Scan for the cell matching the given text and deliver its [x, y] coordinate at center. 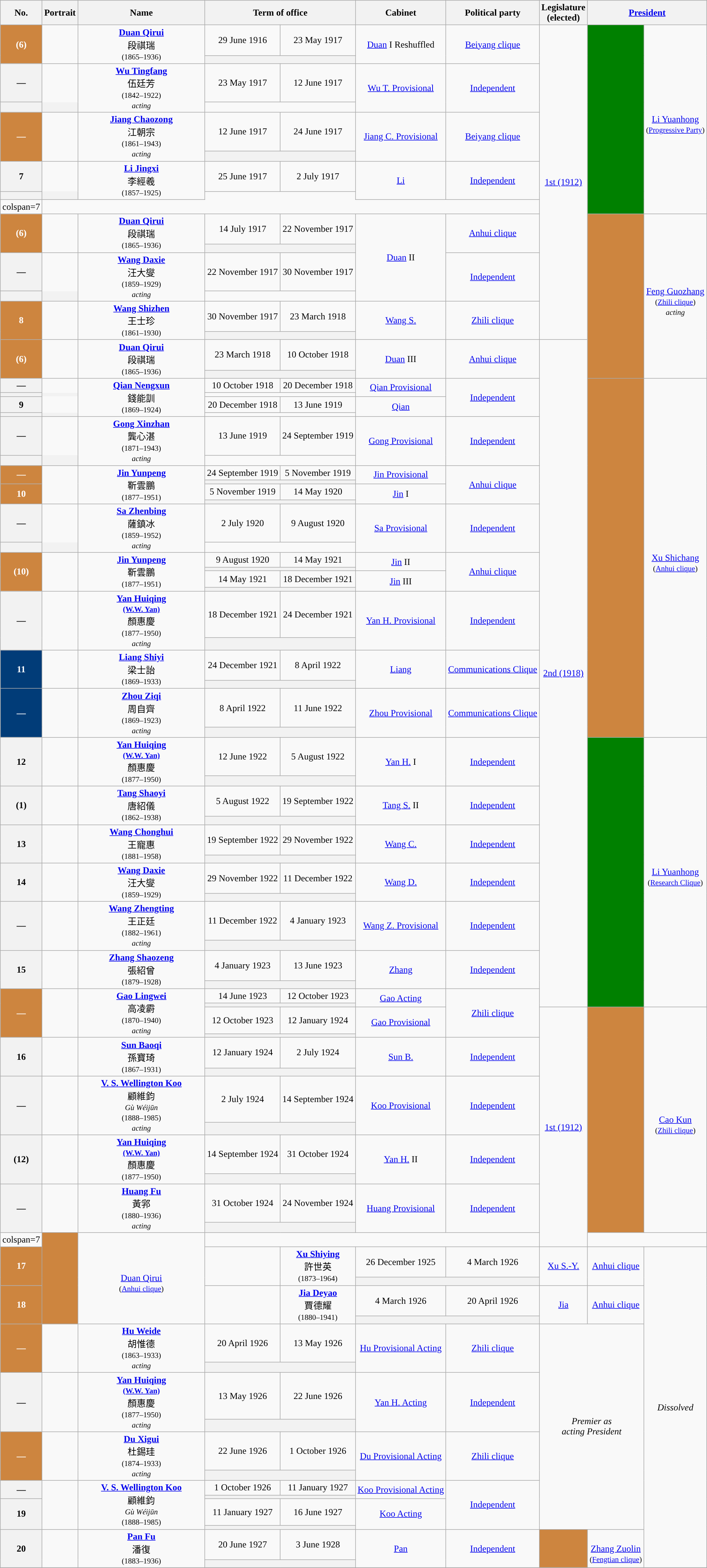
Jiang Chaozong江朝宗(1861–1943)acting [141, 137]
Cao Kun(Zhili clique) [675, 1120]
Huang Provisional [401, 1208]
13 June 1923 [318, 965]
24 November 1924 [318, 1203]
3 June 1928 [318, 1544]
2 July 1917 [318, 176]
Yan H. II [401, 1159]
Gao Lingwei高凌霨(1870–1940)acting [141, 1013]
Zhang Zuolin(Fengtian clique) [616, 1549]
2 July 1920 [243, 523]
Gao Acting [401, 998]
Dissolved [675, 1407]
Sa Zhenbing薩鎮冰(1859–1952)acting [141, 528]
14 [21, 882]
Sun Baoqi孫寶琦(1867–1931) [141, 1057]
Koo Provisional Acting [401, 1490]
Yan H. I [401, 762]
11 June 1922 [318, 708]
Koo Acting [401, 1514]
Zhou Provisional [401, 713]
14 July 1917 [243, 229]
16 [21, 1057]
V. S. Wellington Koo顧維鈞Gù Wéijūn(1888–1985) [141, 1505]
Jia [563, 1305]
Duan II [401, 257]
Yan H. Acting [401, 1402]
7 [21, 176]
20 [21, 1549]
Du Xigui杜錫珪(1874–1933)acting [141, 1456]
Wu Tingfang伍廷芳(1842–1922)acting [141, 88]
Duan I Reshuffled [401, 44]
Li [401, 180]
Duan Qirui(Anhui clique) [141, 1278]
Wang Daxie汪大燮(1859–1929) [141, 882]
Du Provisional Acting [401, 1456]
20 June 1927 [243, 1544]
26 December 1925 [401, 1262]
Portrait [60, 13]
No. [21, 13]
Jin III [401, 581]
Qian Provisional [401, 387]
Huang Fu黃郛(1880–1936)acting [141, 1208]
Term of office [280, 13]
12 June 1922 [243, 757]
9 [21, 405]
8 [21, 321]
Sun B. [401, 1057]
Wang D. [401, 882]
25 June 1917 [243, 176]
Qian [401, 407]
Pan Fu潘復(1883–1936) [141, 1549]
Liang [401, 669]
Li Yuanhong(Progressive Party) [675, 120]
Zhang Shaozeng張紹曾(1879–1928) [141, 969]
Gong Xinzhan龔心湛(1871–1943)acting [141, 441]
Wang Z. Provisional [401, 926]
11 [21, 669]
Premier asacting President [592, 1427]
Wang Chonghui王寵惠(1881–1958) [141, 844]
Jin II [401, 562]
14 June 1923 [243, 996]
Jia Deyao賈德耀(1880–1941) [318, 1305]
10 [21, 494]
Yan H. Provisional [401, 621]
Pan [401, 1549]
12 [21, 762]
President [647, 13]
Li Yuanhong(Research Clique) [675, 873]
Tang S. II [401, 806]
13 [21, 844]
Wu T. Provisional [401, 88]
Xu Shiying許世英(1873–1964) [318, 1266]
15 [21, 969]
2nd (1918) [563, 673]
Jiang C. Provisional [401, 137]
Sa Provisional [401, 528]
Wang Zhengting王正廷(1882–1961)acting [141, 926]
Wang Shizhen王士珍(1861–1930) [141, 321]
Liang Shiyi梁士詒(1869–1933) [141, 669]
Wang C. [401, 844]
16 June 1927 [318, 1512]
Li Jingxi李經羲(1857–1925) [141, 180]
Political party [493, 13]
Jin I [401, 494]
Name [141, 13]
Koo Provisional [401, 1105]
Wang S. [401, 321]
(10) [21, 572]
Hu Weide胡惟德(1863–1933)acting [141, 1348]
Zhou Ziqi周自齊(1869–1923)acting [141, 713]
14 May 1920 [318, 492]
29 June 1916 [243, 40]
(1) [21, 806]
Feng Guozhang(Zhili clique)acting [675, 296]
24 June 1917 [318, 132]
18 [21, 1305]
Jin Provisional [401, 474]
19 [21, 1514]
Qian Nengxun錢能訓(1869–1924) [141, 397]
17 [21, 1266]
Tang Shaoyi唐紹儀(1862–1938) [141, 806]
Xu Shichang(Anhui clique) [675, 558]
Xu S.-Y. [563, 1266]
Zhang [401, 969]
Gong Provisional [401, 441]
(12) [21, 1159]
Wang Daxie汪大燮(1859–1929)acting [141, 277]
V. S. Wellington Koo顧維鈞Gù Wéijūn(1888–1985)acting [141, 1105]
Hu Provisional Acting [401, 1348]
Cabinet [401, 13]
Legislature(elected) [563, 13]
Gao Provisional [401, 1022]
Duan III [401, 359]
